From the cell containing the given text, extract its center point as [x, y] coordinate. 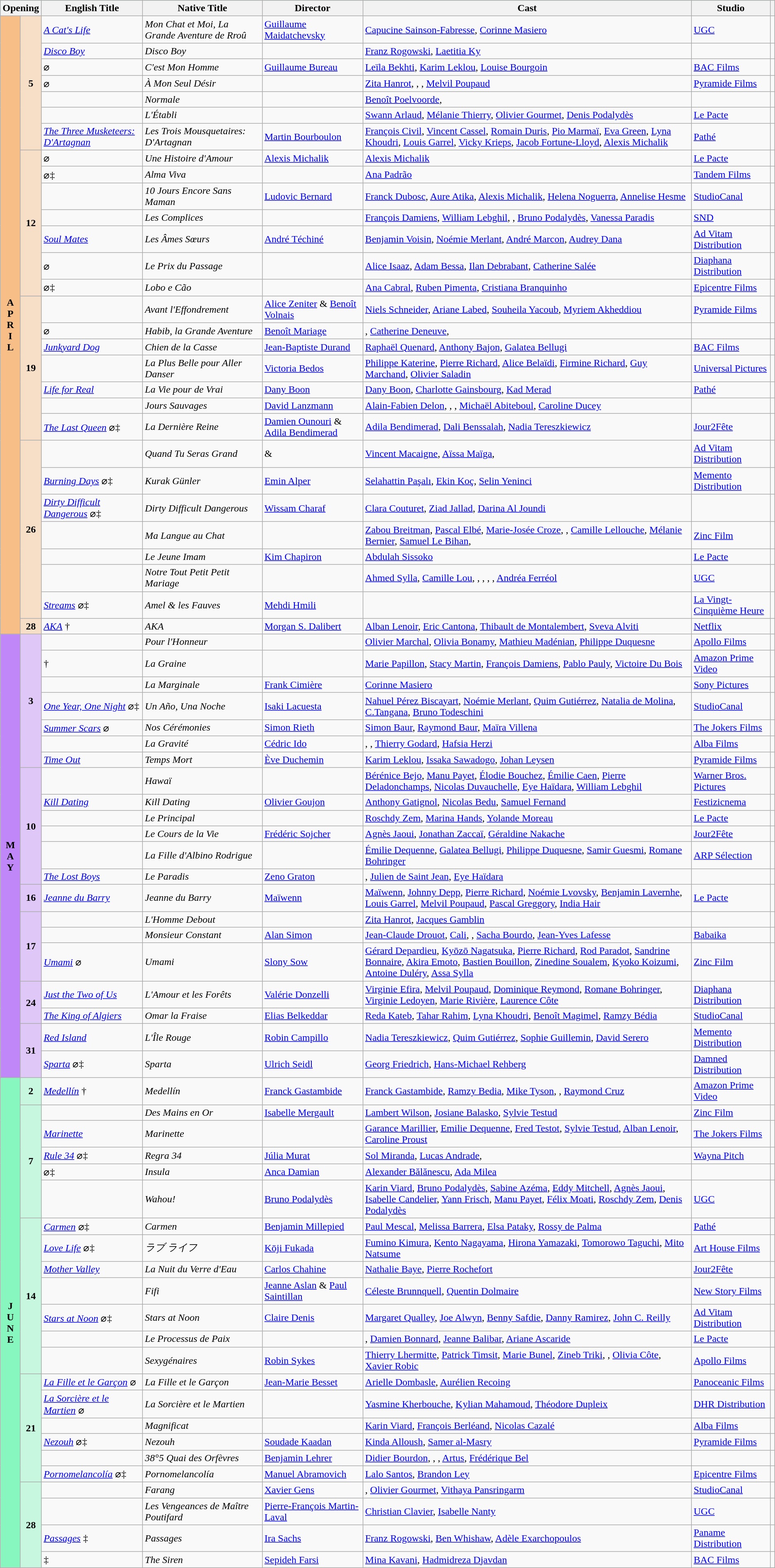
Burning Days ⌀‡ [92, 480]
Jean-Claude Drouot, Cali, , Sacha Bourdo, Jean-Yves Lafesse [527, 935]
Kōji Fukada [312, 1248]
The Three Musketeers: D'Artagnan [92, 137]
Zita Hanrot, , , Melvil Poupaud [527, 84]
Nahuel Pérez Biscayart, Noémie Merlant, Quim Gutiérrez, Natalia de Molina, C.Tangana, Bruno Todeschini [527, 706]
Nathalie Baye, Pierre Rochefort [527, 1269]
L'Établi [203, 115]
, Olivier Gourmet, Vithaya Pansringarm [527, 1490]
La Fille d'Albino Rodrigue [203, 855]
Life for Real [92, 390]
Ana Padrão [527, 175]
Love Life ⌀‡ [92, 1248]
Medellín † [92, 1091]
La Marginale [203, 685]
Clara Couturet, Ziad Jallad, Darina Al Joundi [527, 508]
Didier Bourdon, , , Artus, Frédérique Bel [527, 1458]
Céleste Brunnquell, Quentin Dolmaire [527, 1291]
2 [31, 1091]
Corinne Masiero [527, 685]
Dirty Difficult Dangerous [203, 508]
Zabou Breitman, Pascal Elbé, Marie-Josée Croze, , Camille Lellouche, Mélanie Bernier, Samuel Le Bihan, [527, 535]
SND [731, 217]
Isabelle Mergault [312, 1112]
Maïwenn [312, 898]
Jeanne Aslan & Paul Saintillan [312, 1291]
Pornomelancolía ⌀‡ [92, 1474]
Vincent Macaigne, Aïssa Maïga, [527, 454]
Nezouh ⌀‡ [92, 1442]
Sol Miranda, Lucas Andrade, [527, 1155]
MAY [11, 856]
Jean-Baptiste Durand [312, 347]
Alexander Bălănescu, Ada Milea [527, 1172]
La Plus Belle pour Aller Danser [203, 369]
Damned Distribution [731, 1064]
JUNE [11, 1323]
Le Prix du Passage [203, 266]
, Catherine Deneuve, [527, 331]
Passages [203, 1538]
Paname Distribution [731, 1538]
Notre Tout Petit Petit Mariage [203, 578]
Amel & les Fauves [203, 605]
AKA † [92, 626]
‡ [92, 1560]
12 [31, 223]
François Civil, Vincent Cassel, Romain Duris, Pio Marmaï, Eva Green, Lyna Khoudri, Louis Garrel, Vicky Krieps, Jacob Fortune-Lloyd, Alexis Michalik [527, 137]
Júlia Murat [312, 1155]
Habib, la Grande Aventure [203, 331]
Lobo e Cão [203, 288]
Robin Campillo [312, 1037]
Damien Ounouri & Adila Bendimerad [312, 427]
L'Homme Debout [203, 919]
The Last Queen ⌀‡ [92, 427]
Valérie Donzelli [312, 995]
Hawaï [203, 781]
Jours Sauvages [203, 405]
Tandem Films [731, 175]
Bruno Podalydès [312, 1199]
Ahmed Sylla, Camille Lou, , , , , Andréa Ferréol [527, 578]
Margaret Qualley, Joe Alwyn, Benny Safdie, Danny Ramirez, John C. Reilly [527, 1318]
Virginie Efira, Melvil Poupaud, Dominique Reymond, Romane Bohringer, Virginie Ledoyen, Marie Rivière, Laurence Côte [527, 995]
English Title [92, 8]
Studio [731, 8]
Simon Rieth [312, 728]
Monsieur Constant [203, 935]
Quand Tu Seras Grand [203, 454]
A Cat's Life [92, 30]
Lambert Wilson, Josiane Balasko, Sylvie Testud [527, 1112]
Benoît Poelvoorde, [527, 99]
Adila Bendimerad, Dali Benssalah, Nadia Tereszkiewicz [527, 427]
Soul Mates [92, 239]
Sparta [203, 1064]
Roschdy Zem, Marina Hands, Yolande Moreau [527, 818]
Just the Two of Us [92, 995]
, , Thierry Godard, Hafsia Herzi [527, 744]
10 [31, 826]
APRIL [11, 325]
Alma Viva [203, 175]
Robin Sykes [312, 1360]
Director [312, 8]
The King of Algiers [92, 1016]
Alice Zeniter & Benoît Volnais [312, 309]
Stars at Noon ⌀‡ [92, 1318]
Franz Rogowski, Laetitia Ky [527, 51]
Sexygénaires [203, 1360]
Ma Langue au Chat [203, 535]
Wayna Pitch [731, 1155]
Zita Hanrot, Jacques Gamblin [527, 919]
Bérénice Bejo, Manu Payet, Élodie Bouchez, Émilie Caen, Pierre Deladonchamps, Nicolas Duvauchelle, Eye Haïdara, William Lebghil [527, 781]
Sparta ⌀‡ [92, 1064]
Guillaume Bureau [312, 67]
Time Out [92, 760]
17 [31, 946]
Anthony Gatignol, Nicolas Bedu, Samuel Fernand [527, 802]
Normale [203, 99]
16 [31, 898]
Native Title [203, 8]
David Lanzmann [312, 405]
C'est Mon Homme [203, 67]
Cast [527, 8]
Kurak Günler [203, 480]
Raphaël Quenard, Anthony Bajon, Galatea Bellugi [527, 347]
Swann Arlaud, Mélanie Thierry, Olivier Gourmet, Denis Podalydès [527, 115]
Mother Valley [92, 1269]
Benjamin Voisin, Noémie Merlant, André Marcon, Audrey Dana [527, 239]
Mon Chat et Moi, La Grande Aventure de Rroû [203, 30]
Christian Clavier, Isabelle Nanty [527, 1512]
7 [31, 1161]
Opening [21, 8]
Umami ⌀ [92, 962]
31 [31, 1051]
Maïwenn, Johnny Depp, Pierre Richard, Noémie Lvovsky, Benjamin Lavernhe, Louis Garrel, Melvil Poupaud, Pascal Greggory, India Hair [527, 898]
21 [31, 1428]
Victoria Bedos [312, 369]
Yasmine Kherbouche, Kylian Mahamoud, Théodore Dupleix [527, 1404]
Marie Papillon, Stacy Martin, François Damiens, Pablo Pauly, Victoire Du Bois [527, 663]
Soudade Kaadan [312, 1442]
, Damien Bonnard, Jeanne Balibar, Ariane Ascaride [527, 1339]
3 [31, 701]
Chien de la Casse [203, 347]
Garance Marillier, Emilie Dequenne, Fred Testot, Sylvie Testud, Alban Lenoir, Caroline Proust [527, 1134]
Panoceanic Films [731, 1382]
Wahou! [203, 1199]
Les Vengeances de Maître Poutifard [203, 1512]
19 [31, 368]
Art House Films [731, 1248]
Kinda Alloush, Samer al-Masry [527, 1442]
Regra 34 [203, 1155]
Ira Sachs [312, 1538]
François Damiens, William Lebghil, , Bruno Podalydès, Vanessa Paradis [527, 217]
DHR Distribution [731, 1404]
Summer Scars ⌀ [92, 728]
Elias Belkeddar [312, 1016]
La Fille et le Garçon ⌀ [92, 1382]
Claire Denis [312, 1318]
The Siren [203, 1560]
Fumino Kimura, Kento Nagayama, Hirona Yamazaki, Tomorowo Taguchi, Mito Natsume [527, 1248]
Universal Pictures [731, 369]
Sepideh Farsi [312, 1560]
Streams ⌀‡ [92, 605]
Cédric Ido [312, 744]
Frédéric Sojcher [312, 834]
Karim Leklou, Issaka Sawadogo, Johan Leysen [527, 760]
AKA [203, 626]
Ève Duchemin [312, 760]
Morgan S. Dalibert [312, 626]
Dany Boon [312, 390]
Dirty Difficult Dangerous ⌀‡ [92, 508]
One Year, One Night ⌀‡ [92, 706]
Festizicnema [731, 802]
Le Processus de Paix [203, 1339]
Le Jeune Imam [203, 557]
Olivier Marchal, Olivia Bonamy, Mathieu Madénian, Philippe Duquesne [527, 642]
Abdulah Sissoko [527, 557]
Karin Viard, François Berléand, Nicolas Cazalé [527, 1426]
La Fille et le Garçon [203, 1382]
Sony Pictures [731, 685]
Leïla Bekhti, Karim Leklou, Louise Bourgoin [527, 67]
& [312, 454]
Alice Isaaz, Adam Bessa, Ilan Debrabant, Catherine Salée [527, 266]
Reda Kateb, Tahar Rahim, Lyna Khoudri, Benoît Magimel, Ramzy Bédia [527, 1016]
14 [31, 1296]
Mina Kavani, Hadmidreza Djavdan [527, 1560]
Frank Cimière [312, 685]
Les Complices [203, 217]
Une Histoire d'Amour [203, 158]
Warner Bros. Pictures [731, 781]
ARP Sélection [731, 855]
Wissam Charaf [312, 508]
Franz Rogowski, Ben Whishaw, Adèle Exarchopoulos [527, 1538]
Pornomelancolía [203, 1474]
Netflix [731, 626]
New Story Films [731, 1291]
Nezouh [203, 1442]
Rule 34 ⌀‡ [92, 1155]
Zeno Graton [312, 876]
À Mon Seul Désir [203, 84]
Benjamin Lehrer [312, 1458]
Alain-Fabien Delon, , , Michaël Abiteboul, Caroline Ducey [527, 405]
Le Cours de la Vie [203, 834]
Alan Simon [312, 935]
Pour l'Honneur [203, 642]
Dany Boon, Charlotte Gainsbourg, Kad Merad [527, 390]
Alban Lenoir, Eric Cantona, Thibault de Montalembert, Sveva Alviti [527, 626]
Benjamin Millepied [312, 1226]
38°5 Quai des Orfèvres [203, 1458]
La Nuit du Verre d'Eau [203, 1269]
Magnificat [203, 1426]
Babaika [731, 935]
Kim Chapiron [312, 557]
Les Âmes Sœurs [203, 239]
Un Año, Una Noche [203, 706]
André Téchiné [312, 239]
Olivier Goujon [312, 802]
La Sorcière et le Martien ⌀ [92, 1404]
Thierry Lhermitte, Patrick Timsit, Marie Bunel, Zineb Triki, , Olivia Côte, Xavier Robic [527, 1360]
Farang [203, 1490]
Red Island [92, 1037]
Les Trois Mousquetaires: D'Artagnan [203, 137]
Le Paradis [203, 876]
26 [31, 529]
Umami [203, 962]
ラブ ライフ [203, 1248]
Stars at Noon [203, 1318]
Niels Schneider, Ariane Labed, Souheila Yacoub, Myriem Akheddiou [527, 309]
† [92, 663]
La Gravité [203, 744]
Nadia Tereszkiewicz, Quim Gutiérrez, Sophie Guillemin, David Serero [527, 1037]
Slony Sow [312, 962]
Benoît Mariage [312, 331]
Franck Gastambide, Ramzy Bedia, Mike Tyson, , Raymond Cruz [527, 1091]
Anca Damian [312, 1172]
10 Jours Encore Sans Maman [203, 196]
Xavier Gens [312, 1490]
Selahattin Paşalı, Ekin Koç, Selin Yeninci [527, 480]
Carmen ⌀‡ [92, 1226]
Franck Dubosc, Aure Atika, Alexis Michalik, Helena Noguerra, Annelise Hesme [527, 196]
, Julien de Saint Jean, Eye Haïdara [527, 876]
Manuel Abramovich [312, 1474]
Fifi [203, 1291]
Émilie Dequenne, Galatea Bellugi, Philippe Duquesne, Samir Guesmi, Romane Bohringer [527, 855]
La Graine [203, 663]
The Lost Boys [92, 876]
24 [31, 1002]
Martin Bourboulon [312, 137]
Insula [203, 1172]
Isaki Lacuesta [312, 706]
La Vingt-Cinquième Heure [731, 605]
Medellín [203, 1091]
Des Mains en Or [203, 1112]
Omar la Fraise [203, 1016]
Temps Mort [203, 760]
Lalo Santos, Brandon Ley [527, 1474]
Philippe Katerine, Pierre Richard, Alice Belaïdi, Firmine Richard, Guy Marchand, Olivier Saladin [527, 369]
5 [31, 83]
La Vie pour de Vrai [203, 390]
Ulrich Seidl [312, 1064]
Ana Cabral, Ruben Pimenta, Cristiana Branquinho [527, 288]
Jean-Marie Besset [312, 1382]
La Dernière Reine [203, 427]
Simon Baur, Raymond Baur, Maïra Villena [527, 728]
Ludovic Bernard [312, 196]
L'Île Rouge [203, 1037]
Carlos Chahine [312, 1269]
Mehdi Hmili [312, 605]
Pierre-François Martin-Laval [312, 1512]
Passages ‡ [92, 1538]
Emin Alper [312, 480]
La Sorcière et le Martien [203, 1404]
Junkyard Dog [92, 347]
Franck Gastambide [312, 1091]
Agnès Jaoui, Jonathan Zaccaï, Géraldine Nakache [527, 834]
L'Amour et les Forêts [203, 995]
Georg Friedrich, Hans-Michael Rehberg [527, 1064]
Carmen [203, 1226]
Paul Mescal, Melissa Barrera, Elsa Pataky, Rossy de Palma [527, 1226]
Avant l'Effondrement [203, 309]
Guillaume Maidatchevsky [312, 30]
Le Principal [203, 818]
Nos Cérémonies [203, 728]
Arielle Dombasle, Aurélien Recoing [527, 1382]
Capucine Sainson-Fabresse, Corinne Masiero [527, 30]
